Return the [X, Y] coordinate for the center point of the cell that contains the specified text.  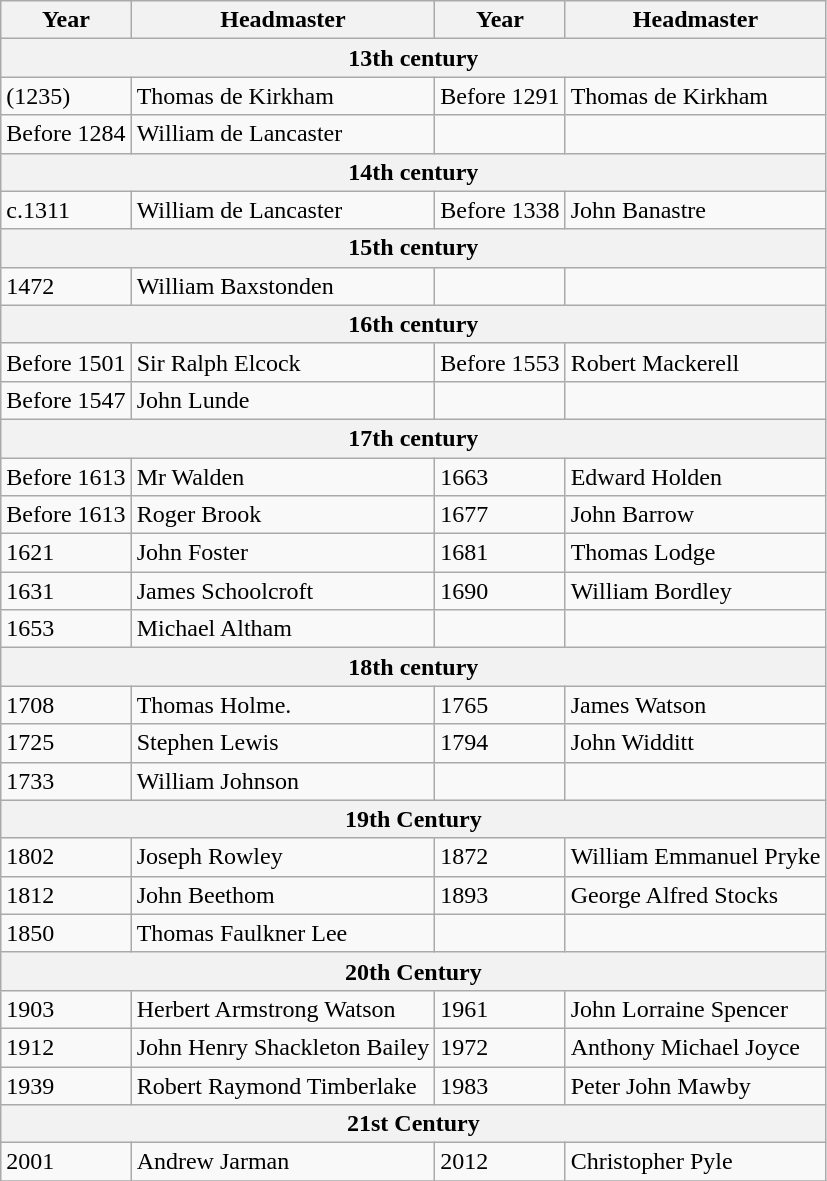
(1235) [66, 96]
1708 [66, 705]
2001 [66, 1162]
William Bordley [696, 591]
Before 1553 [500, 362]
1631 [66, 591]
20th Century [414, 971]
1961 [500, 1009]
1690 [500, 591]
1725 [66, 743]
Peter John Mawby [696, 1085]
Herbert Armstrong Watson [283, 1009]
Thomas Lodge [696, 553]
Mr Walden [283, 477]
1912 [66, 1047]
18th century [414, 667]
Edward Holden [696, 477]
John Lunde [283, 400]
Before 1291 [500, 96]
1663 [500, 477]
1802 [66, 857]
13th century [414, 58]
14th century [414, 172]
John Lorraine Spencer [696, 1009]
1794 [500, 743]
1903 [66, 1009]
1681 [500, 553]
Stephen Lewis [283, 743]
1765 [500, 705]
1677 [500, 515]
21st Century [414, 1124]
17th century [414, 438]
1972 [500, 1047]
1653 [66, 629]
1812 [66, 895]
1621 [66, 553]
Robert Raymond Timberlake [283, 1085]
Robert Mackerell [696, 362]
John Beethom [283, 895]
Before 1501 [66, 362]
George Alfred Stocks [696, 895]
2012 [500, 1162]
1472 [66, 286]
William Johnson [283, 781]
1733 [66, 781]
Joseph Rowley [283, 857]
William Emmanuel Pryke [696, 857]
John Foster [283, 553]
1872 [500, 857]
19th Century [414, 819]
Andrew Jarman [283, 1162]
c.1311 [66, 210]
Michael Altham [283, 629]
1893 [500, 895]
Christopher Pyle [696, 1162]
16th century [414, 324]
John Banastre [696, 210]
Anthony Michael Joyce [696, 1047]
1850 [66, 933]
William Baxstonden [283, 286]
John Barrow [696, 515]
1983 [500, 1085]
Before 1547 [66, 400]
Thomas Faulkner Lee [283, 933]
Thomas Holme. [283, 705]
John Henry Shackleton Bailey [283, 1047]
James Schoolcroft [283, 591]
15th century [414, 248]
Roger Brook [283, 515]
Sir Ralph Elcock [283, 362]
Before 1284 [66, 134]
James Watson [696, 705]
John Widditt [696, 743]
1939 [66, 1085]
Before 1338 [500, 210]
